Capture the cell that displays the provided text and extract its [x, y] central coordinate. 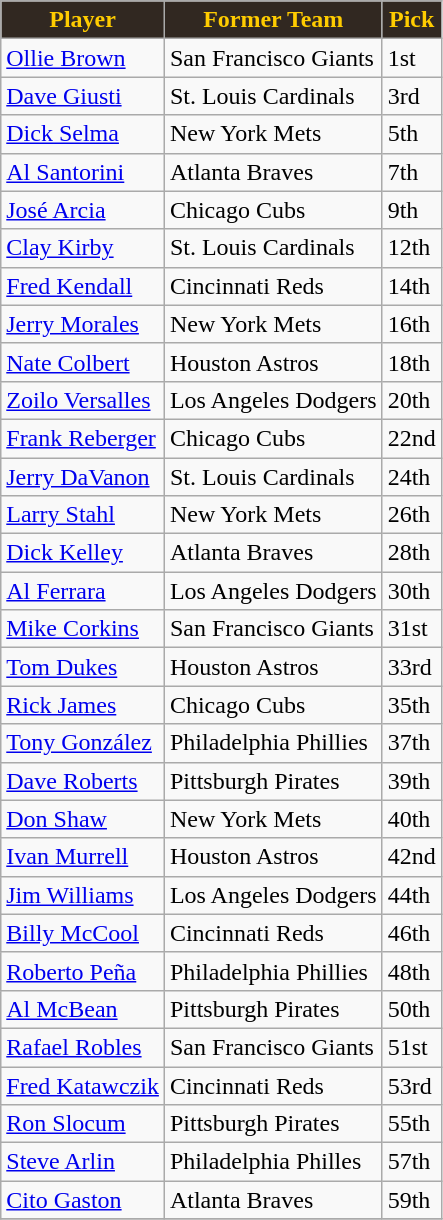
18th [412, 362]
51st [412, 1047]
Mike Corkins [83, 629]
20th [412, 400]
Fred Katawczik [83, 1085]
Billy McCool [83, 933]
Rick James [83, 705]
Jerry Morales [83, 324]
31st [412, 629]
Al Santorini [83, 172]
24th [412, 477]
Tom Dukes [83, 667]
Zoilo Versalles [83, 400]
33rd [412, 667]
Player [83, 20]
26th [412, 515]
5th [412, 134]
Ollie Brown [83, 58]
42nd [412, 857]
Fred Kendall [83, 286]
Roberto Peña [83, 971]
3rd [412, 96]
Former Team [273, 20]
Frank Reberger [83, 438]
7th [412, 172]
48th [412, 971]
Don Shaw [83, 819]
30th [412, 591]
39th [412, 781]
37th [412, 743]
Tony González [83, 743]
Al McBean [83, 1009]
Jim Williams [83, 895]
Dick Selma [83, 134]
Jerry DaVanon [83, 477]
Ron Slocum [83, 1124]
57th [412, 1162]
50th [412, 1009]
40th [412, 819]
Dick Kelley [83, 553]
Cito Gaston [83, 1200]
Ivan Murrell [83, 857]
55th [412, 1124]
35th [412, 705]
59th [412, 1200]
Philadelphia Philles [273, 1162]
14th [412, 286]
22nd [412, 438]
Clay Kirby [83, 248]
44th [412, 895]
12th [412, 248]
Dave Giusti [83, 96]
Rafael Robles [83, 1047]
Nate Colbert [83, 362]
Al Ferrara [83, 591]
9th [412, 210]
46th [412, 933]
53rd [412, 1085]
Pick [412, 20]
José Arcia [83, 210]
28th [412, 553]
Dave Roberts [83, 781]
Larry Stahl [83, 515]
16th [412, 324]
Steve Arlin [83, 1162]
1st [412, 58]
